Search for the cell housing the specified text and yield its (x, y) center coordinate. 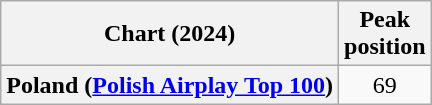
Peakposition (385, 34)
Poland (Polish Airplay Top 100) (170, 85)
Chart (2024) (170, 34)
69 (385, 85)
